Return [x, y] of the center of cell containing provided text 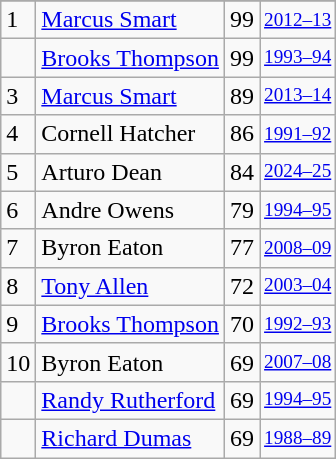
2003–04 [298, 286]
4 [18, 134]
Arturo Dean [130, 172]
86 [242, 134]
2012–13 [298, 20]
1 [18, 20]
Richard Dumas [130, 438]
Tony Allen [130, 286]
10 [18, 362]
Cornell Hatcher [130, 134]
2013–14 [298, 96]
79 [242, 210]
2024–25 [298, 172]
77 [242, 248]
5 [18, 172]
8 [18, 286]
1993–94 [298, 58]
Andre Owens [130, 210]
9 [18, 324]
70 [242, 324]
2007–08 [298, 362]
1988–89 [298, 438]
2008–09 [298, 248]
3 [18, 96]
Randy Rutherford [130, 400]
72 [242, 286]
84 [242, 172]
1991–92 [298, 134]
6 [18, 210]
1992–93 [298, 324]
89 [242, 96]
7 [18, 248]
